Return the [X, Y] coordinate for the center point of the cell that contains the specified text.  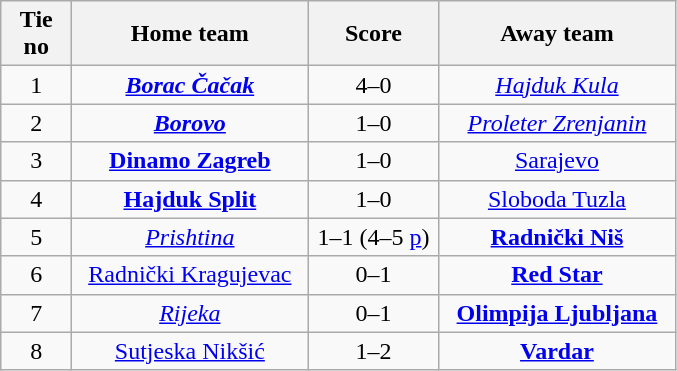
Home team [190, 34]
Sloboda Tuzla [557, 199]
Olimpija Ljubljana [557, 313]
1–1 (4–5 p) [374, 237]
Borovo [190, 123]
Sutjeska Nikšić [190, 351]
1 [36, 85]
Vardar [557, 351]
Dinamo Zagreb [190, 161]
Tie no [36, 34]
Score [374, 34]
Radnički Kragujevac [190, 275]
Red Star [557, 275]
7 [36, 313]
Hajduk Kula [557, 85]
Hajduk Split [190, 199]
4 [36, 199]
Sarajevo [557, 161]
3 [36, 161]
6 [36, 275]
5 [36, 237]
Rijeka [190, 313]
1–2 [374, 351]
Away team [557, 34]
4–0 [374, 85]
8 [36, 351]
Prishtina [190, 237]
Borac Čačak [190, 85]
Radnički Niš [557, 237]
2 [36, 123]
Proleter Zrenjanin [557, 123]
